Extract the (x, y) coordinate from the center of the cell holding the provided text.  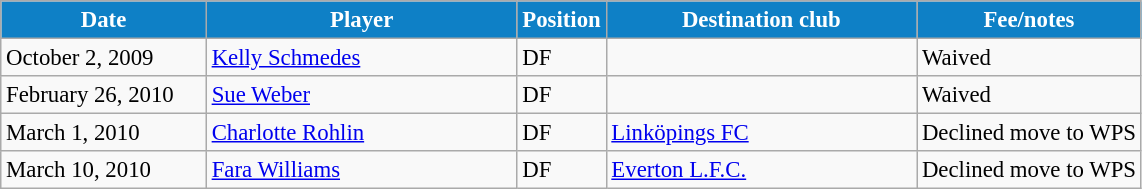
Everton L.F.C. (762, 170)
Sue Weber (362, 95)
Position (562, 20)
March 1, 2010 (104, 133)
October 2, 2009 (104, 58)
Player (362, 20)
Linköpings FC (762, 133)
March 10, 2010 (104, 170)
Charlotte Rohlin (362, 133)
Fee/notes (1030, 20)
Fara Williams (362, 170)
Kelly Schmedes (362, 58)
Date (104, 20)
Destination club (762, 20)
February 26, 2010 (104, 95)
